Capture the cell that displays the provided text and extract its (X, Y) central coordinate. 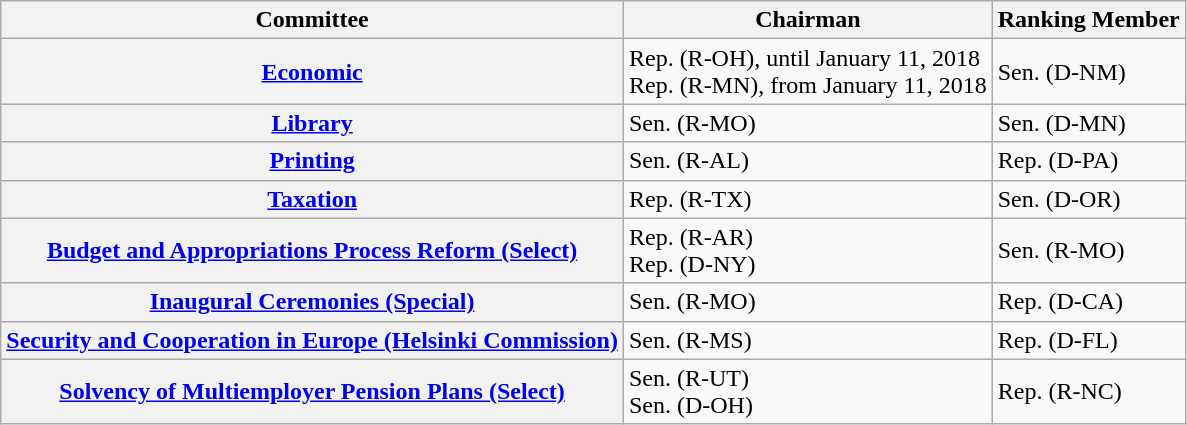
Ranking Member (1088, 20)
Budget and Appropriations Process Reform (Select) (312, 250)
Inaugural Ceremonies (Special) (312, 302)
Sen. (D-OR) (1088, 199)
Rep. (R-NC) (1088, 392)
Printing (312, 161)
Library (312, 123)
Economic (312, 72)
Rep. (D-FL) (1088, 340)
Sen. (D-MN) (1088, 123)
Committee (312, 20)
Chairman (808, 20)
Rep. (D-CA) (1088, 302)
Solvency of Multiemployer Pension Plans (Select) (312, 392)
Sen. (R-UT) Sen. (D-OH) (808, 392)
Rep. (R-AR) Rep. (D-NY) (808, 250)
Sen. (R-MS) (808, 340)
Security and Cooperation in Europe (Helsinki Commission) (312, 340)
Rep. (R-TX) (808, 199)
Rep. (R-OH), until January 11, 2018Rep. (R-MN), from January 11, 2018 (808, 72)
Sen. (D-NM) (1088, 72)
Rep. (D-PA) (1088, 161)
Sen. (R-AL) (808, 161)
Taxation (312, 199)
